Locate the cell with the specified text and output its [x, y] center coordinate. 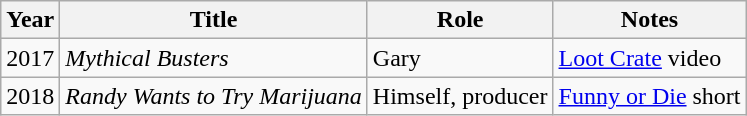
2017 [30, 58]
Randy Wants to Try Marijuana [214, 96]
Funny or Die short [650, 96]
Year [30, 20]
Mythical Busters [214, 58]
Role [460, 20]
Loot Crate video [650, 58]
Gary [460, 58]
Title [214, 20]
Himself, producer [460, 96]
2018 [30, 96]
Notes [650, 20]
